Capture the cell that displays the provided text and extract its (X, Y) central coordinate. 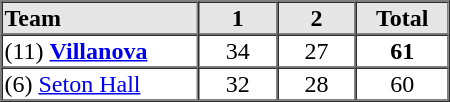
Team (100, 18)
61 (402, 50)
32 (238, 84)
60 (402, 84)
34 (238, 50)
1 (238, 18)
27 (316, 50)
Total (402, 18)
28 (316, 84)
2 (316, 18)
(11) Villanova (100, 50)
(6) Seton Hall (100, 84)
